Pinpoint the cell where the given text exists, returning its [x, y] midpoint coordinate. 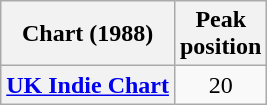
Peakposition [220, 34]
Chart (1988) [88, 34]
20 [220, 85]
UK Indie Chart [88, 85]
